Pinpoint the cell where the given text exists, returning its [X, Y] midpoint coordinate. 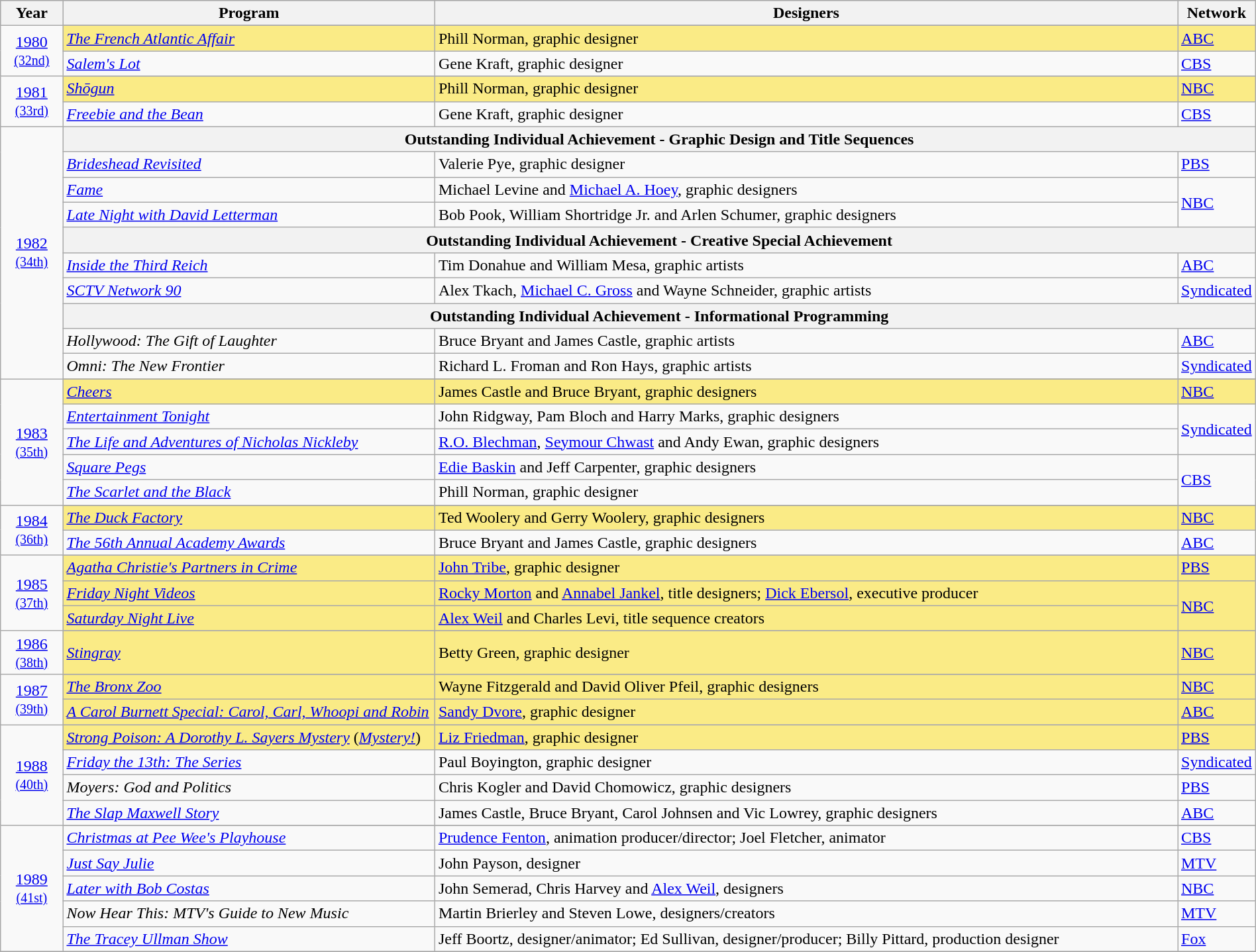
Christmas at Pee Wee's Playhouse [249, 838]
John Tribe, graphic designer [806, 568]
Cheers [249, 392]
Friday Night Videos [249, 593]
Prudence Fenton, animation producer/director; Joel Fletcher, animator [806, 838]
Bob Pook, William Shortridge Jr. and Arlen Schumer, graphic designers [806, 215]
SCTV Network 90 [249, 290]
The French Atlantic Affair [249, 38]
Freebie and the Bean [249, 114]
Betty Green, graphic designer [806, 652]
Salem's Lot [249, 64]
Late Night with David Letterman [249, 215]
Saturday Night Live [249, 618]
Alex Weil and Charles Levi, title sequence creators [806, 618]
Moyers: God and Politics [249, 788]
1985(37th) [32, 593]
James Castle, Bruce Bryant, Carol Johnsen and Vic Lowrey, graphic designers [806, 813]
1980(32nd) [32, 51]
Edie Baskin and Jeff Carpenter, graphic designers [806, 467]
The Life and Adventures of Nicholas Nickleby [249, 442]
The Bronx Zoo [249, 686]
R.O. Blechman, Seymour Chwast and Andy Ewan, graphic designers [806, 442]
Fox [1217, 939]
Year [32, 13]
Program [249, 13]
Martin Brierley and Steven Lowe, designers/creators [806, 914]
Brideshead Revisited [249, 164]
1989(41st) [32, 888]
Wayne Fitzgerald and David Oliver Pfeil, graphic designers [806, 686]
Chris Kogler and David Chomowicz, graphic designers [806, 788]
Shōgun [249, 89]
Network [1217, 13]
Hollywood: The Gift of Laughter [249, 341]
Outstanding Individual Achievement - Creative Special Achievement [659, 240]
John Payson, designer [806, 863]
Later with Bob Costas [249, 888]
Tim Donahue and William Mesa, graphic artists [806, 265]
1984(36th) [32, 530]
Michael Levine and Michael A. Hoey, graphic designers [806, 189]
The 56th Annual Academy Awards [249, 543]
Outstanding Individual Achievement - Graphic Design and Title Sequences [659, 139]
Strong Poison: A Dorothy L. Sayers Mystery (Mystery!) [249, 737]
1987(39th) [32, 699]
Stingray [249, 652]
1983(35th) [32, 442]
Entertainment Tonight [249, 417]
The Tracey Ullman Show [249, 939]
The Scarlet and the Black [249, 492]
1988(40th) [32, 775]
Bruce Bryant and James Castle, graphic artists [806, 341]
Outstanding Individual Achievement - Informational Programming [659, 316]
John Semerad, Chris Harvey and Alex Weil, designers [806, 888]
A Carol Burnett Special: Carol, Carl, Whoopi and Robin [249, 712]
Valerie Pye, graphic designer [806, 164]
Paul Boyington, graphic designer [806, 763]
Jeff Boortz, designer/animator; Ed Sullivan, designer/producer; Billy Pittard, production designer [806, 939]
Designers [806, 13]
Ted Woolery and Gerry Woolery, graphic designers [806, 517]
Inside the Third Reich [249, 265]
The Duck Factory [249, 517]
John Ridgway, Pam Bloch and Harry Marks, graphic designers [806, 417]
Richard L. Froman and Ron Hays, graphic artists [806, 366]
1986(38th) [32, 652]
Square Pegs [249, 467]
Friday the 13th: The Series [249, 763]
Alex Tkach, Michael C. Gross and Wayne Schneider, graphic artists [806, 290]
Fame [249, 189]
Agatha Christie's Partners in Crime [249, 568]
Sandy Dvore, graphic designer [806, 712]
The Slap Maxwell Story [249, 813]
James Castle and Bruce Bryant, graphic designers [806, 392]
Rocky Morton and Annabel Jankel, title designers; Dick Ebersol, executive producer [806, 593]
Omni: The New Frontier [249, 366]
1981(33rd) [32, 101]
Just Say Julie [249, 863]
1982(34th) [32, 253]
Liz Friedman, graphic designer [806, 737]
Now Hear This: MTV's Guide to New Music [249, 914]
Bruce Bryant and James Castle, graphic designers [806, 543]
